Return [X, Y] of the center of cell containing provided text 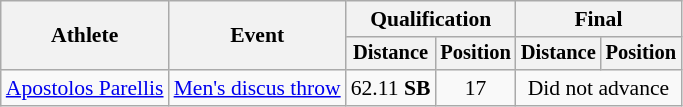
62.11 SB [391, 88]
Men's discus throw [258, 88]
Qualification [431, 19]
Event [258, 36]
17 [475, 88]
Final [598, 19]
Athlete [85, 36]
Apostolos Parellis [85, 88]
Did not advance [598, 88]
